Locate the cell with the specified text and output its [X, Y] center coordinate. 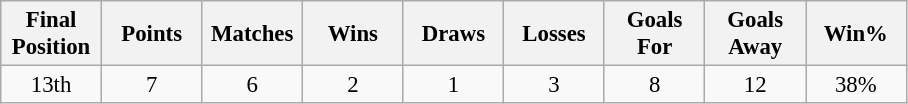
Draws [454, 34]
13th [52, 85]
Losses [554, 34]
Win% [856, 34]
Wins [354, 34]
Points [152, 34]
8 [654, 85]
Matches [252, 34]
Final Position [52, 34]
Goals For [654, 34]
Goals Away [756, 34]
1 [454, 85]
3 [554, 85]
2 [354, 85]
6 [252, 85]
38% [856, 85]
7 [152, 85]
12 [756, 85]
